Provide the [X, Y] coordinate of the cell's center where the given text is located.  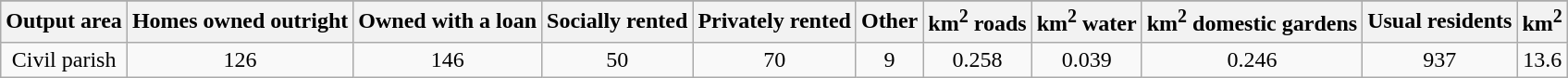
70 [775, 59]
km2 water [1086, 22]
km2 [1542, 22]
Socially rented [618, 22]
0.039 [1086, 59]
13.6 [1542, 59]
50 [618, 59]
0.258 [977, 59]
Homes owned outright [240, 22]
0.246 [1252, 59]
Usual residents [1439, 22]
Civil parish [65, 59]
km2 roads [977, 22]
km2 domestic gardens [1252, 22]
937 [1439, 59]
126 [240, 59]
Other [889, 22]
Owned with a loan [448, 22]
Privately rented [775, 22]
Output area [65, 22]
9 [889, 59]
146 [448, 59]
